Identify which cell holds the provided text, then report its (X, Y) central coordinate. 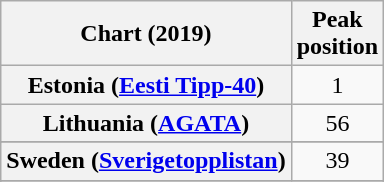
39 (337, 161)
56 (337, 123)
Sweden (Sverigetopplistan) (146, 161)
Lithuania (AGATA) (146, 123)
Peakposition (337, 34)
Estonia (Eesti Tipp-40) (146, 85)
Chart (2019) (146, 34)
1 (337, 85)
